Pinpoint the cell where the given text exists, returning its (x, y) midpoint coordinate. 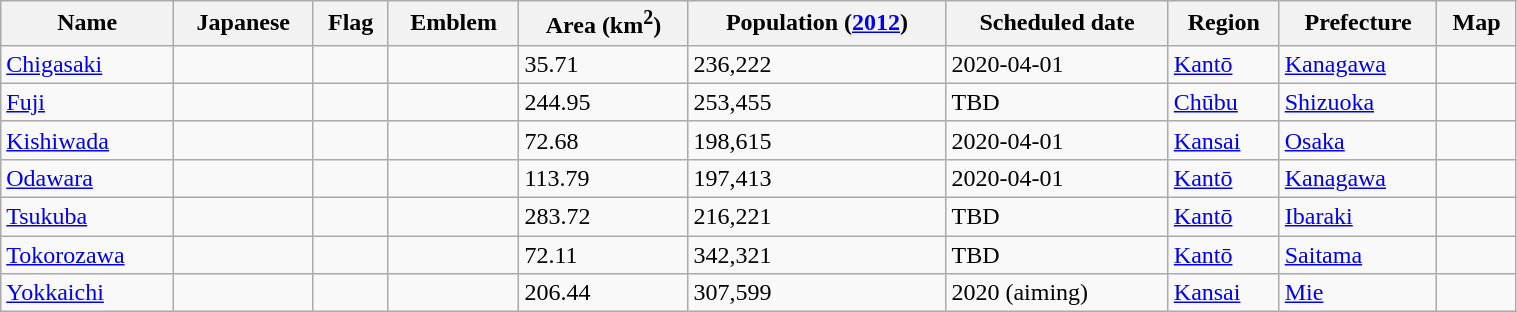
206.44 (604, 293)
Mie (1358, 293)
Map (1476, 24)
Shizuoka (1358, 102)
Flag (350, 24)
342,321 (817, 255)
72.68 (604, 140)
Name (88, 24)
236,222 (817, 64)
Kishiwada (88, 140)
Population (2012) (817, 24)
Emblem (454, 24)
Tsukuba (88, 217)
198,615 (817, 140)
Chūbu (1224, 102)
Fuji (88, 102)
197,413 (817, 178)
Tokorozawa (88, 255)
Region (1224, 24)
72.11 (604, 255)
Osaka (1358, 140)
307,599 (817, 293)
Area (km2) (604, 24)
Odawara (88, 178)
Prefecture (1358, 24)
253,455 (817, 102)
35.71 (604, 64)
113.79 (604, 178)
2020 (aiming) (1057, 293)
Yokkaichi (88, 293)
Chigasaki (88, 64)
Saitama (1358, 255)
Japanese (244, 24)
283.72 (604, 217)
Ibaraki (1358, 217)
Scheduled date (1057, 24)
216,221 (817, 217)
244.95 (604, 102)
